Detect which cell encompasses the target text, then output its [x, y] center coordinate. 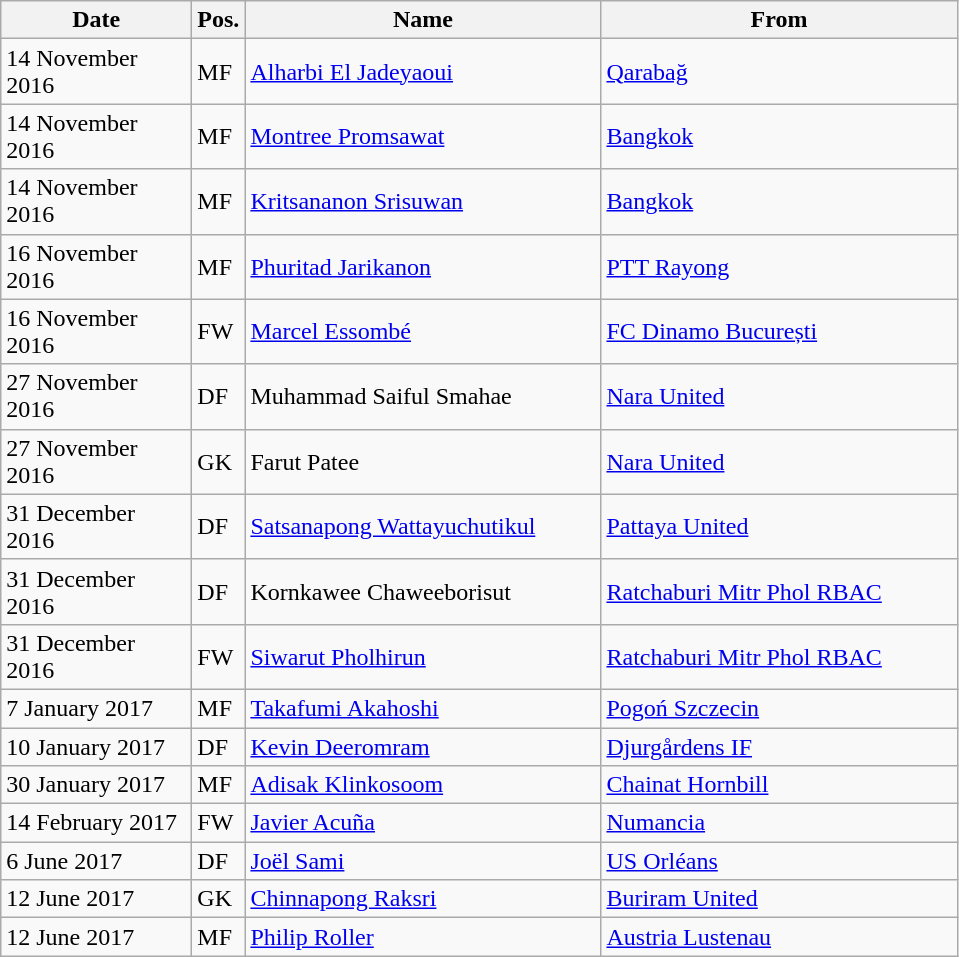
Javier Acuña [423, 823]
Chainat Hornbill [779, 785]
Austria Lustenau [779, 937]
Numancia [779, 823]
Pogoń Szczecin [779, 708]
Muhammad Saiful Smahae [423, 396]
6 June 2017 [96, 861]
Marcel Essombé [423, 332]
Adisak Klinkosoom [423, 785]
10 January 2017 [96, 747]
US Orléans [779, 861]
Date [96, 20]
Montree Promsawat [423, 136]
FC Dinamo București [779, 332]
Philip Roller [423, 937]
7 January 2017 [96, 708]
Farut Patee [423, 462]
Kevin Deeromram [423, 747]
30 January 2017 [96, 785]
Pos. [218, 20]
Qarabağ [779, 72]
Satsanapong Wattayuchutikul [423, 526]
Alharbi El Jadeyaoui [423, 72]
Pattaya United [779, 526]
Name [423, 20]
Takafumi Akahoshi [423, 708]
14 February 2017 [96, 823]
Kornkawee Chaweeborisut [423, 592]
PTT Rayong [779, 266]
Kritsananon Srisuwan [423, 202]
Phuritad Jarikanon [423, 266]
Siwarut Pholhirun [423, 656]
Joël Sami [423, 861]
Djurgårdens IF [779, 747]
Chinnapong Raksri [423, 899]
From [779, 20]
Buriram United [779, 899]
